Capture the cell that displays the provided text and extract its (x, y) central coordinate. 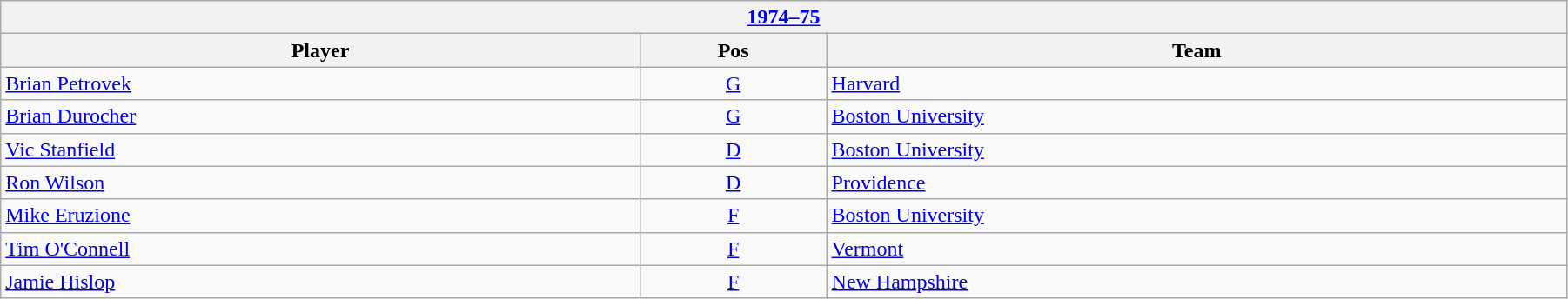
Harvard (1196, 83)
Vic Stanfield (320, 149)
Mike Eruzione (320, 216)
Tim O'Connell (320, 249)
Brian Petrovek (320, 83)
Player (320, 50)
New Hampshire (1196, 282)
Jamie Hislop (320, 282)
Providence (1196, 183)
Team (1196, 50)
Ron Wilson (320, 183)
Vermont (1196, 249)
Brian Durocher (320, 116)
1974–75 (784, 17)
Pos (733, 50)
